Return the [X, Y] coordinate for the center point of the cell that contains the specified text.  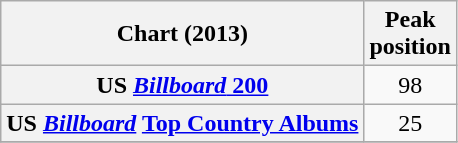
US Billboard 200 [182, 85]
25 [410, 123]
Chart (2013) [182, 34]
Peakposition [410, 34]
98 [410, 85]
US Billboard Top Country Albums [182, 123]
